For the text-containing cell, return its midpoint in (x, y) coordinate format. 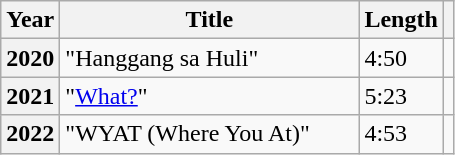
Year (30, 20)
5:23 (401, 96)
"Hanggang sa Huli" (210, 58)
Length (401, 20)
4:50 (401, 58)
2020 (30, 58)
"WYAT (Where You At)" (210, 134)
2022 (30, 134)
4:53 (401, 134)
Title (210, 20)
"What?" (210, 96)
2021 (30, 96)
